Return the (x, y) coordinate for the center point of the cell that contains the specified text.  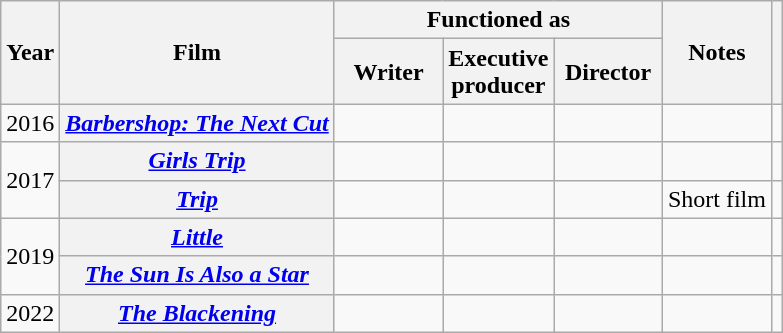
Writer (388, 72)
Year (30, 52)
Executive producer (498, 72)
Little (197, 237)
Trip (197, 199)
2019 (30, 256)
Barbershop: The Next Cut (197, 123)
Notes (716, 52)
Short film (716, 199)
Girls Trip (197, 161)
The Blackening (197, 313)
2016 (30, 123)
Director (608, 72)
2017 (30, 180)
The Sun Is Also a Star (197, 275)
Film (197, 52)
2022 (30, 313)
Functioned as (498, 20)
